From the cell containing the given text, extract its center point as (x, y) coordinate. 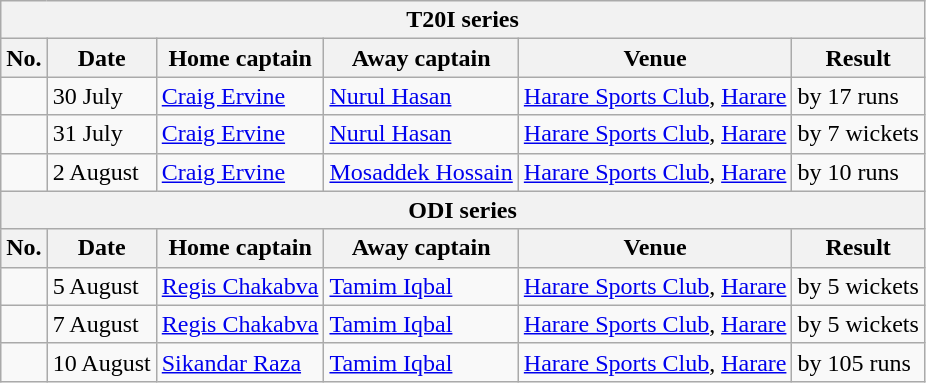
7 August (102, 324)
30 July (102, 96)
31 July (102, 134)
10 August (102, 362)
Sikandar Raza (240, 362)
Mosaddek Hossain (421, 172)
T20I series (463, 20)
by 17 runs (858, 96)
by 105 runs (858, 362)
ODI series (463, 210)
2 August (102, 172)
by 10 runs (858, 172)
by 7 wickets (858, 134)
5 August (102, 286)
